Locate the cell with the specified text and output its (X, Y) center coordinate. 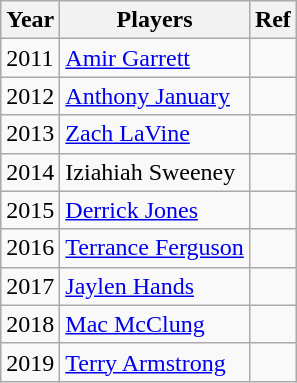
Jaylen Hands (155, 286)
Iziahiah Sweeney (155, 172)
2015 (30, 210)
2017 (30, 286)
Terry Armstrong (155, 362)
2016 (30, 248)
Amir Garrett (155, 58)
Anthony January (155, 96)
Derrick Jones (155, 210)
2014 (30, 172)
Mac McClung (155, 324)
2012 (30, 96)
2018 (30, 324)
Zach LaVine (155, 134)
Terrance Ferguson (155, 248)
Ref (272, 20)
2013 (30, 134)
Year (30, 20)
Players (155, 20)
2011 (30, 58)
2019 (30, 362)
